Capture the cell that displays the provided text and extract its [X, Y] central coordinate. 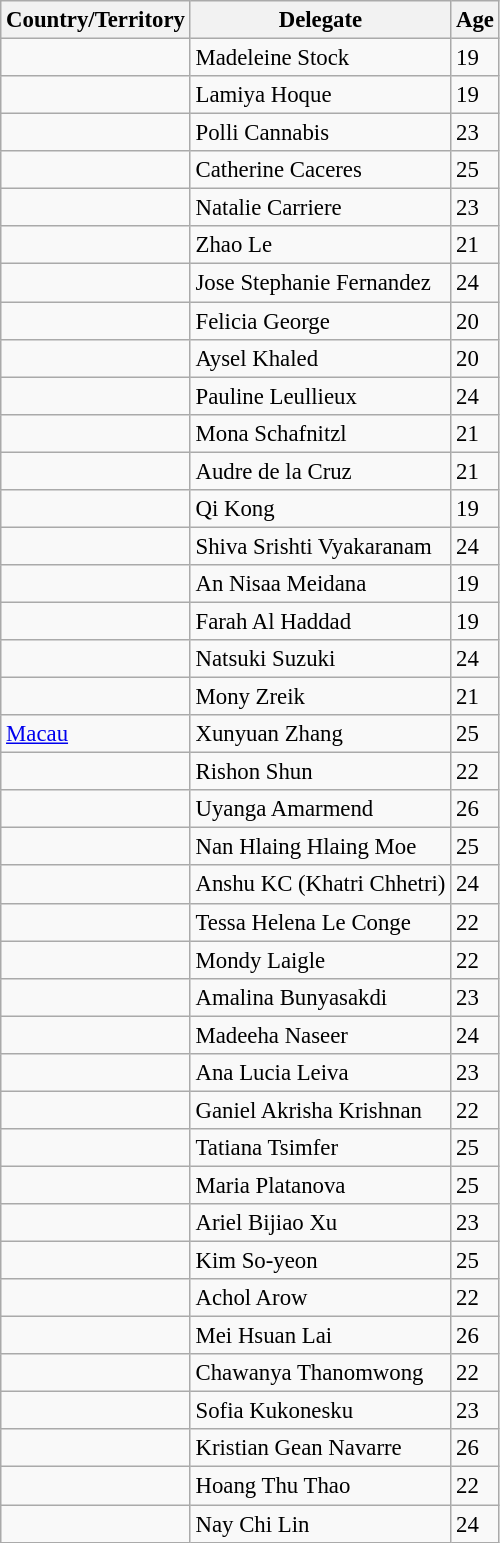
Catherine Caceres [320, 170]
Qi Kong [320, 509]
Aysel Khaled [320, 358]
Jose Stephanie Fernandez [320, 283]
Nay Chi Lin [320, 1524]
Xunyuan Zhang [320, 734]
Hoang Thu Thao [320, 1486]
Ariel Bijiao Xu [320, 1223]
Kristian Gean Navarre [320, 1449]
An Nisaa Meidana [320, 584]
Maria Platanova [320, 1185]
Madeleine Stock [320, 58]
Pauline Leullieux [320, 396]
Tatiana Tsimfer [320, 1148]
Tessa Helena Le Conge [320, 922]
Mona Schafnitzl [320, 433]
Chawanya Thanomwong [320, 1373]
Anshu KC (Khatri Chhetri) [320, 885]
Lamiya Hoque [320, 95]
Macau [96, 734]
Nan Hlaing Hlaing Moe [320, 847]
Mei Hsuan Lai [320, 1336]
Sofia Kukonesku [320, 1411]
Uyanga Amarmend [320, 809]
Natsuki Suzuki [320, 659]
Madeeha Naseer [320, 1035]
Kim So-yeon [320, 1261]
Natalie Carriere [320, 208]
Mondy Laigle [320, 960]
Polli Cannabis [320, 133]
Ana Lucia Leiva [320, 1073]
Shiva Srishti Vyakaranam [320, 546]
Country/Territory [96, 20]
Rishon Shun [320, 772]
Felicia George [320, 321]
Audre de la Cruz [320, 471]
Achol Arow [320, 1298]
Delegate [320, 20]
Ganiel Akrisha Krishnan [320, 1110]
Zhao Le [320, 245]
Amalina Bunyasakdi [320, 997]
Farah Al Haddad [320, 621]
Age [476, 20]
Mony Zreik [320, 697]
